For the text-containing cell, return its midpoint in (x, y) coordinate format. 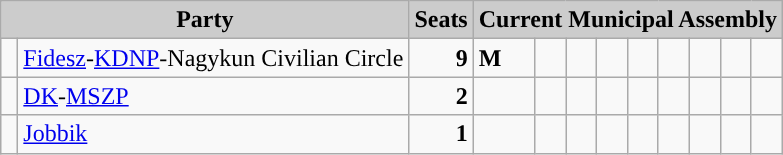
Party (205, 20)
9 (441, 58)
Current Municipal Assembly (628, 20)
Fidesz-KDNP-Nagykun Civilian Circle (214, 58)
1 (441, 134)
M (504, 58)
DK-MSZP (214, 96)
Seats (441, 20)
Jobbik (214, 134)
2 (441, 96)
